Find where the given text appears and provide that cell's center as (x, y) coordinate. 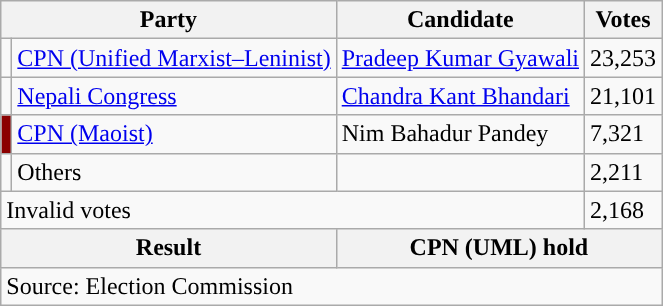
Candidate (460, 20)
CPN (Maoist) (174, 134)
CPN (Unified Marxist–Leninist) (174, 58)
Result (168, 248)
2,168 (624, 210)
23,253 (624, 58)
Invalid votes (293, 210)
2,211 (624, 172)
Source: Election Commission (332, 286)
21,101 (624, 96)
Chandra Kant Bhandari (460, 96)
Nepali Congress (174, 96)
Party (168, 20)
Votes (624, 20)
Nim Bahadur Pandey (460, 134)
7,321 (624, 134)
CPN (UML) hold (498, 248)
Pradeep Kumar Gyawali (460, 58)
Others (174, 172)
